From the cell containing the given text, extract its center point as (X, Y) coordinate. 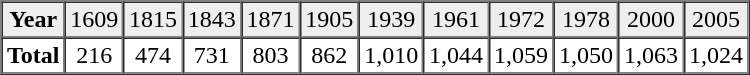
1905 (330, 20)
731 (212, 56)
862 (330, 56)
1,044 (456, 56)
Year (34, 20)
2005 (716, 20)
1972 (522, 20)
1978 (586, 20)
1815 (154, 20)
1,063 (650, 56)
2000 (650, 20)
803 (270, 56)
1,010 (392, 56)
1871 (270, 20)
1843 (212, 20)
1609 (94, 20)
1939 (392, 20)
216 (94, 56)
1961 (456, 20)
Total (34, 56)
1,050 (586, 56)
1,059 (522, 56)
474 (154, 56)
1,024 (716, 56)
